Return the (x, y) coordinate for the center point of the cell that contains the specified text.  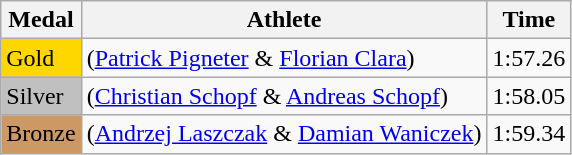
Athlete (284, 20)
(Andrzej Laszczak & Damian Waniczek) (284, 134)
Medal (41, 20)
Silver (41, 96)
Gold (41, 58)
(Christian Schopf & Andreas Schopf) (284, 96)
Time (529, 20)
(Patrick Pigneter & Florian Clara) (284, 58)
1:57.26 (529, 58)
1:59.34 (529, 134)
1:58.05 (529, 96)
Bronze (41, 134)
